Search for the cell housing the specified text and yield its (x, y) center coordinate. 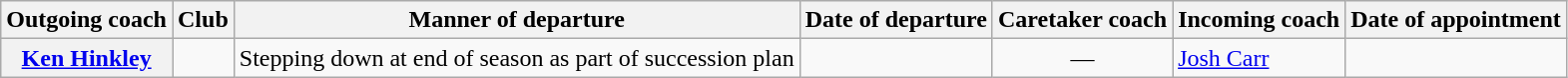
— (1082, 58)
Ken Hinkley (87, 58)
Josh Carr (1260, 58)
Caretaker coach (1082, 20)
Date of appointment (1456, 20)
Outgoing coach (87, 20)
Club (203, 20)
Stepping down at end of season as part of succession plan (517, 58)
Date of departure (896, 20)
Manner of departure (517, 20)
Incoming coach (1260, 20)
